From the cell containing the given text, extract its center point as [X, Y] coordinate. 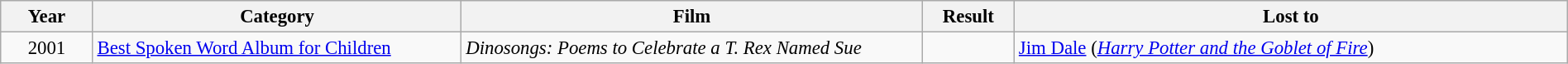
Lost to [1292, 17]
Jim Dale (Harry Potter and the Goblet of Fire) [1292, 48]
Best Spoken Word Album for Children [277, 48]
Dinosongs: Poems to Celebrate a T. Rex Named Sue [691, 48]
2001 [46, 48]
Result [968, 17]
Category [277, 17]
Film [691, 17]
Year [46, 17]
